Find where the given text appears and provide that cell's center as [X, Y] coordinate. 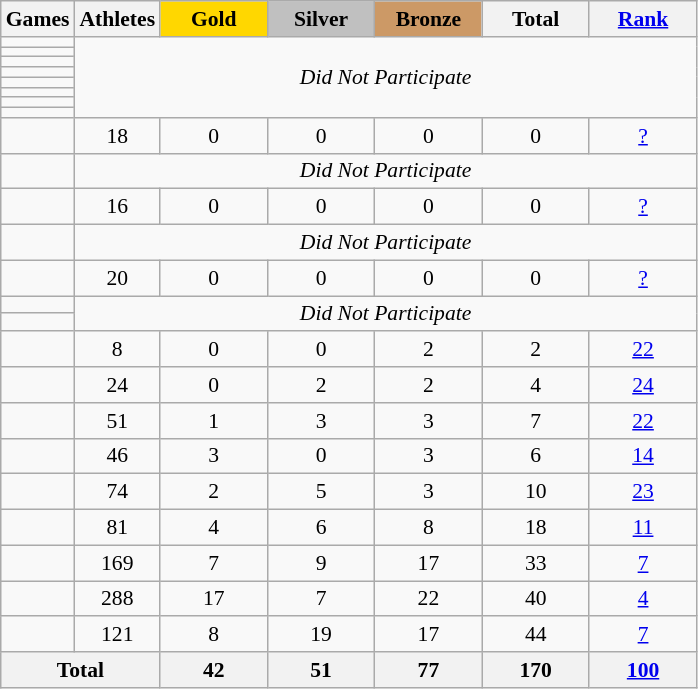
14 [642, 456]
170 [536, 670]
46 [117, 456]
33 [536, 563]
19 [320, 635]
42 [214, 670]
Games [38, 19]
40 [536, 599]
Athletes [117, 19]
121 [117, 635]
Silver [320, 19]
288 [117, 599]
1 [214, 421]
9 [320, 563]
Bronze [428, 19]
16 [117, 207]
44 [536, 635]
Gold [214, 19]
11 [642, 528]
77 [428, 670]
23 [642, 492]
Rank [642, 19]
81 [117, 528]
100 [642, 670]
20 [117, 278]
5 [320, 492]
10 [536, 492]
169 [117, 563]
74 [117, 492]
